Output the [X, Y] coordinate of the center of the cell containing the given text.  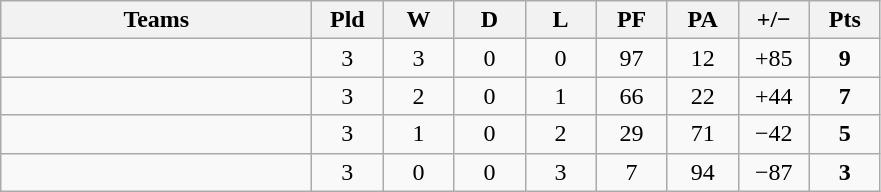
L [560, 20]
12 [702, 58]
94 [702, 172]
29 [632, 134]
−42 [774, 134]
−87 [774, 172]
Teams [156, 20]
9 [844, 58]
W [418, 20]
+44 [774, 96]
D [490, 20]
Pld [348, 20]
Pts [844, 20]
66 [632, 96]
+85 [774, 58]
5 [844, 134]
71 [702, 134]
PA [702, 20]
97 [632, 58]
PF [632, 20]
+/− [774, 20]
22 [702, 96]
